Output the [x, y] coordinate of the center of the cell containing the given text.  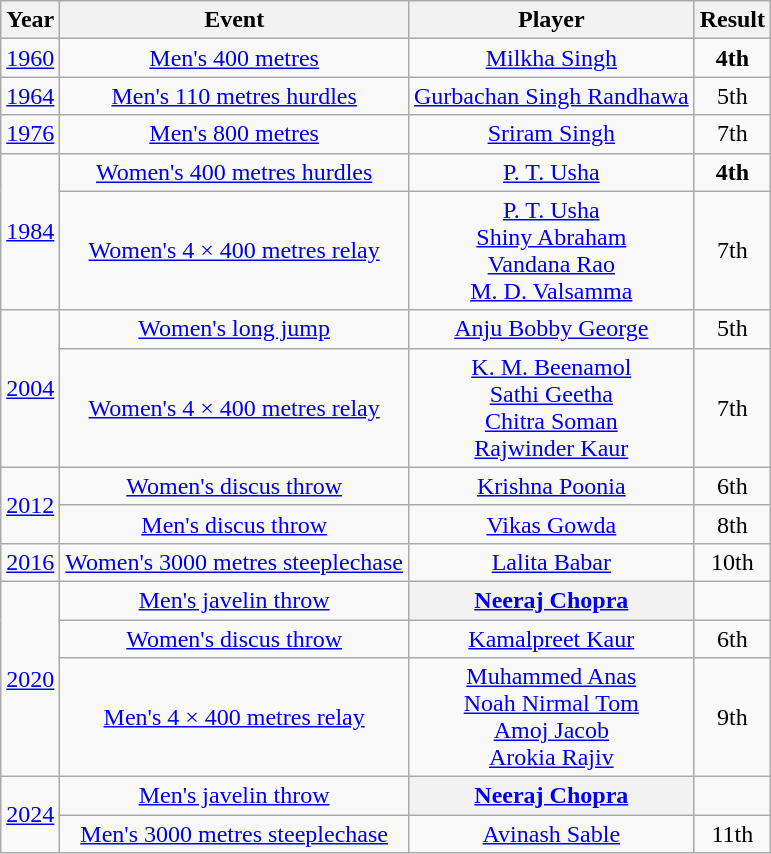
Krishna Poonia [551, 486]
1984 [30, 232]
2024 [30, 815]
Gurbachan Singh Randhawa [551, 96]
1976 [30, 134]
Event [234, 20]
Muhammed AnasNoah Nirmal TomAmoj JacobArokia Rajiv [551, 718]
Women's 400 metres hurdles [234, 172]
2012 [30, 505]
2016 [30, 562]
Anju Bobby George [551, 329]
Year [30, 20]
Player [551, 20]
Milkha Singh [551, 58]
Vikas Gowda [551, 524]
P. T. Usha [551, 172]
1964 [30, 96]
Men's 110 metres hurdles [234, 96]
Men's 4 × 400 metres relay [234, 718]
K. M. BeenamolSathi GeethaChitra SomanRajwinder Kaur [551, 408]
Men's 800 metres [234, 134]
Kamalpreet Kaur [551, 639]
1960 [30, 58]
Lalita Babar [551, 562]
Avinash Sable [551, 834]
2020 [30, 678]
Women's long jump [234, 329]
11th [732, 834]
Men's discus throw [234, 524]
Men's 3000 metres steeplechase [234, 834]
P. T. UshaShiny AbrahamVandana RaoM. D. Valsamma [551, 250]
Men's 400 metres [234, 58]
9th [732, 718]
Sriram Singh [551, 134]
8th [732, 524]
Women's 3000 metres steeplechase [234, 562]
2004 [30, 388]
Result [732, 20]
10th [732, 562]
